Output the (X, Y) coordinate of the center of the cell containing the given text.  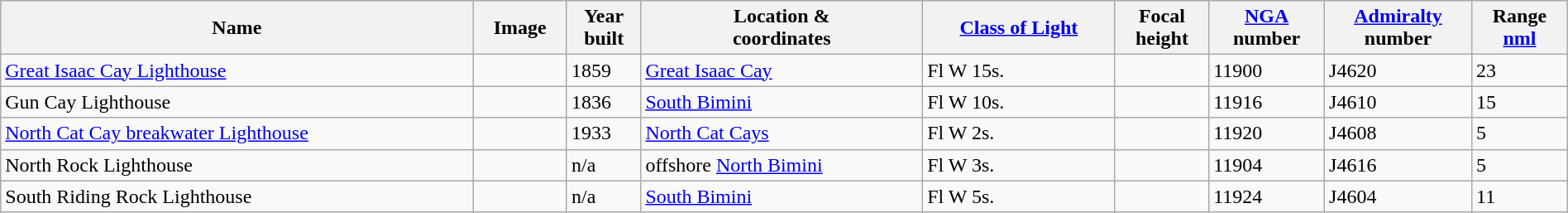
Yearbuilt (604, 28)
NGAnumber (1267, 28)
11904 (1267, 165)
11920 (1267, 133)
15 (1520, 102)
Location & coordinates (782, 28)
Focalheight (1162, 28)
North Rock Lighthouse (237, 165)
Fl W 5s. (1019, 196)
J4620 (1398, 70)
1836 (604, 102)
11 (1520, 196)
South Riding Rock Lighthouse (237, 196)
Rangenml (1520, 28)
Image (520, 28)
Gun Cay Lighthouse (237, 102)
J4610 (1398, 102)
1859 (604, 70)
Fl W 2s. (1019, 133)
North Cat Cay breakwater Lighthouse (237, 133)
Fl W 15s. (1019, 70)
Name (237, 28)
Great Isaac Cay Lighthouse (237, 70)
Fl W 3s. (1019, 165)
11924 (1267, 196)
J4608 (1398, 133)
Admiraltynumber (1398, 28)
Great Isaac Cay (782, 70)
offshore North Bimini (782, 165)
J4604 (1398, 196)
11916 (1267, 102)
23 (1520, 70)
Fl W 10s. (1019, 102)
1933 (604, 133)
Class of Light (1019, 28)
J4616 (1398, 165)
North Cat Cays (782, 133)
11900 (1267, 70)
